Search for the cell housing the specified text and yield its [x, y] center coordinate. 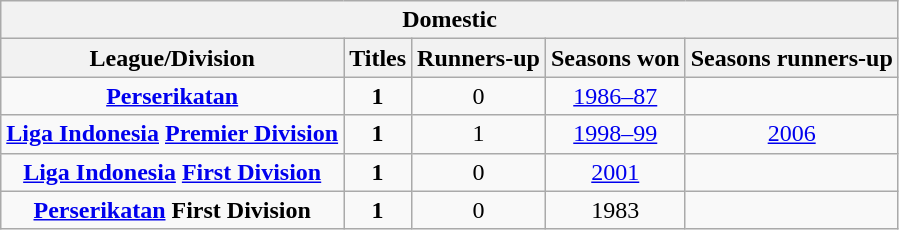
Seasons won [615, 58]
1998–99 [615, 134]
Seasons runners-up [792, 58]
Titles [378, 58]
Perserikatan [172, 96]
Domestic [450, 20]
1986–87 [615, 96]
Liga Indonesia Premier Division [172, 134]
Perserikatan First Division [172, 210]
1983 [615, 210]
League/Division [172, 58]
2001 [615, 172]
Runners-up [479, 58]
2006 [792, 134]
Liga Indonesia First Division [172, 172]
